From the cell containing the given text, extract its center point as [x, y] coordinate. 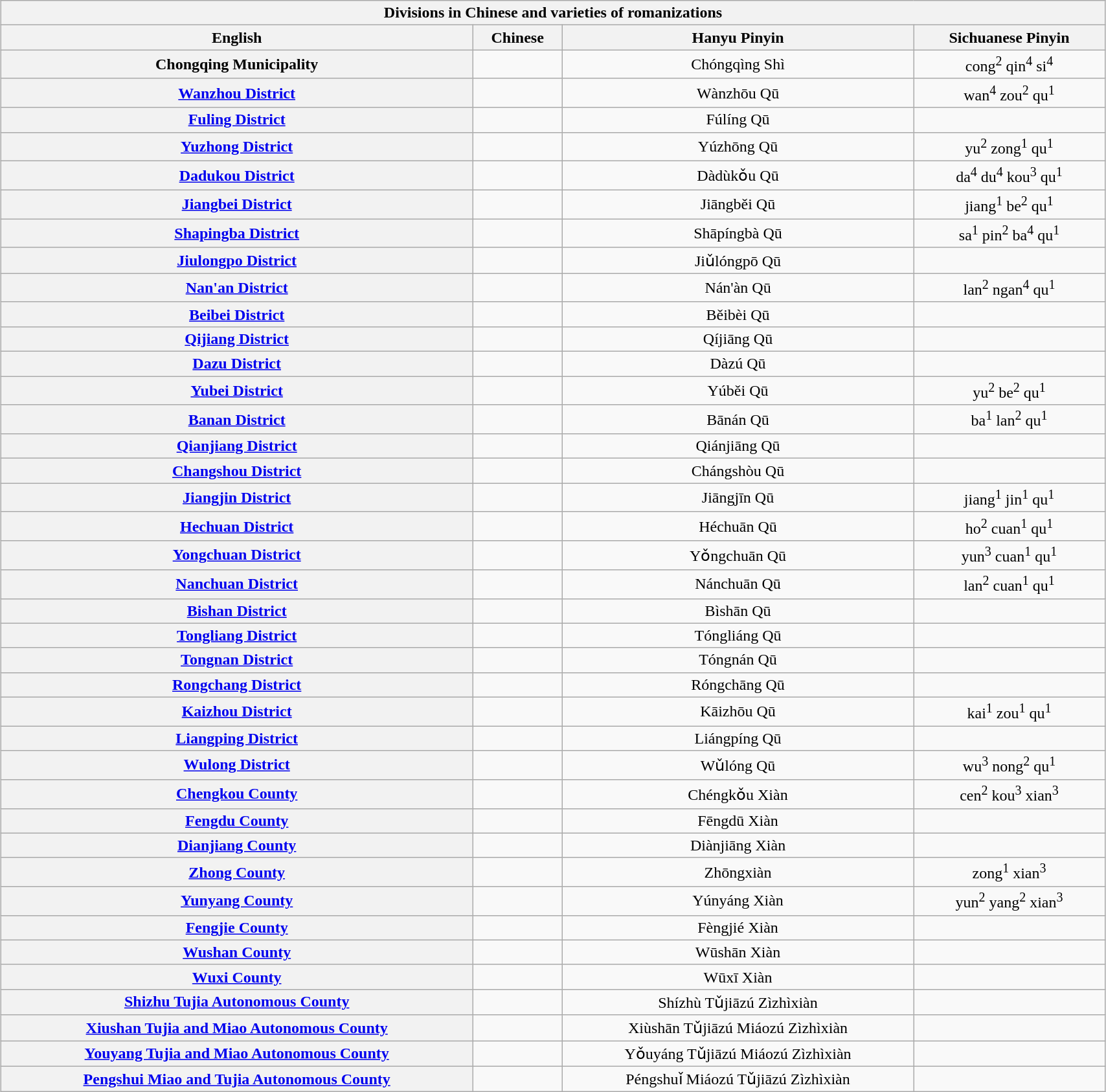
Chángshòu Qū [738, 471]
Jiulongpo District [237, 260]
Jiāngjīn Qū [738, 497]
Dadukou District [237, 176]
Yúběi Qū [738, 391]
Jiangjin District [237, 497]
Fèngjié Xiàn [738, 927]
Nán'àn Qū [738, 288]
Dàzú Qū [738, 364]
Pengshui Miao and Tujia Autonomous County [237, 1079]
Běibèi Qū [738, 314]
Diànjiāng Xiàn [738, 845]
Wūshān Xiàn [738, 952]
Yunyang County [237, 902]
Wànzhōu Qū [738, 93]
Zhōngxiàn [738, 872]
Chóngqìng Shì [738, 65]
da4 du4 kou3 qu1 [1010, 176]
Yúzhōng Qū [738, 146]
Fuling District [237, 120]
Yongchuan District [237, 556]
lan2 cuan1 qu1 [1010, 584]
Shizhu Tujia Autonomous County [237, 1002]
Liángpíng Qū [738, 738]
Zhong County [237, 872]
Dianjiang County [237, 845]
Róngchāng Qū [738, 685]
sa1 pin2 ba4 qu1 [1010, 233]
Xiùshān Tǔjiāzú Miáozú Zìzhìxiàn [738, 1028]
Wulong District [237, 766]
Jiāngběi Qū [738, 205]
Qianjiang District [237, 446]
Wǔlóng Qū [738, 766]
Qijiang District [237, 339]
wu3 nong2 qu1 [1010, 766]
wan4 zou2 qu1 [1010, 93]
Xiushan Tujia and Miao Autonomous County [237, 1028]
yu2 be2 qu1 [1010, 391]
Jiangbei District [237, 205]
jiang1 jin1 qu1 [1010, 497]
Nanchuan District [237, 584]
Fúlíng Qū [738, 120]
Divisions in Chinese and varieties of romanizations [553, 13]
Sichuanese Pinyin [1010, 38]
Kāizhōu Qū [738, 711]
Beibei District [237, 314]
Kaizhou District [237, 711]
Hanyu Pinyin [738, 38]
yun3 cuan1 qu1 [1010, 556]
Rongchang District [237, 685]
Shapingba District [237, 233]
Youyang Tujia and Miao Autonomous County [237, 1054]
Nánchuān Qū [738, 584]
ho2 cuan1 qu1 [1010, 526]
Yuzhong District [237, 146]
Fengjie County [237, 927]
Hechuan District [237, 526]
zong1 xian3 [1010, 872]
Wuxi County [237, 977]
yu2 zong1 qu1 [1010, 146]
Shāpíngbà Qū [738, 233]
Chéngkǒu Xiàn [738, 794]
Yúnyáng Xiàn [738, 902]
Tóngliáng Qū [738, 635]
Bishan District [237, 611]
Yǒngchuān Qū [738, 556]
Changshou District [237, 471]
Qiánjiāng Qū [738, 446]
Chongqing Municipality [237, 65]
yun2 yang2 xian3 [1010, 902]
Liangping District [237, 738]
Dàdùkǒu Qū [738, 176]
Chengkou County [237, 794]
Dazu District [237, 364]
Wushan County [237, 952]
Fēngdū Xiàn [738, 821]
Bānán Qū [738, 420]
Tongliang District [237, 635]
Chinese [518, 38]
Péngshuǐ Miáozú Tǔjiāzú Zìzhìxiàn [738, 1079]
Banan District [237, 420]
Yubei District [237, 391]
lan2 ngan4 qu1 [1010, 288]
Shízhù Tǔjiāzú Zìzhìxiàn [738, 1002]
Héchuān Qū [738, 526]
kai1 zou1 qu1 [1010, 711]
jiang1 be2 qu1 [1010, 205]
Bìshān Qū [738, 611]
Fengdu County [237, 821]
Tongnan District [237, 660]
Tóngnán Qū [738, 660]
Wūxī Xiàn [738, 977]
Qíjiāng Qū [738, 339]
cen2 kou3 xian3 [1010, 794]
ba1 lan2 qu1 [1010, 420]
Yǒuyáng Tǔjiāzú Miáozú Zìzhìxiàn [738, 1054]
Wanzhou District [237, 93]
Nan'an District [237, 288]
English [237, 38]
cong2 qin4 si4 [1010, 65]
Jiǔlóngpō Qū [738, 260]
